Return (X, Y) of the center of cell containing provided text 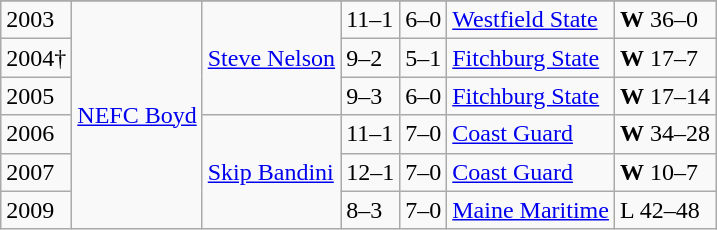
8–3 (370, 210)
L 42–48 (664, 210)
2004† (36, 58)
W 17–7 (664, 58)
2003 (36, 20)
2009 (36, 210)
W 10–7 (664, 172)
Maine Maritime (531, 210)
W 34–28 (664, 134)
2007 (36, 172)
12–1 (370, 172)
9–2 (370, 58)
Steve Nelson (271, 58)
W 17–14 (664, 96)
Westfield State (531, 20)
5–1 (424, 58)
2006 (36, 134)
9–3 (370, 96)
2005 (36, 96)
W 36–0 (664, 20)
NEFC Boyd (137, 115)
Skip Bandini (271, 172)
